Extract the [X, Y] coordinate from the center of the cell holding the provided text.  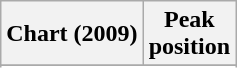
Chart (2009) [72, 34]
Peakposition [189, 34]
